Return the [X, Y] coordinate for the center point of the cell that contains the specified text.  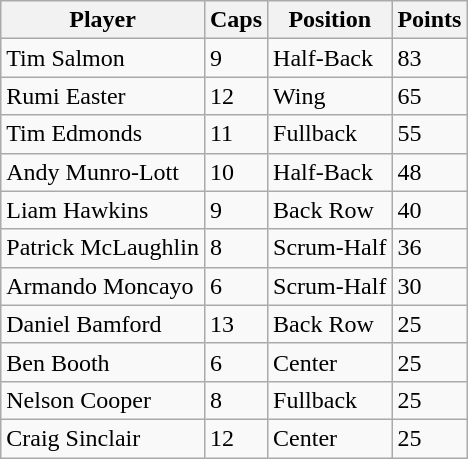
Tim Edmonds [103, 134]
Rumi Easter [103, 96]
Ben Booth [103, 362]
Wing [330, 96]
40 [430, 210]
Craig Sinclair [103, 438]
10 [236, 172]
11 [236, 134]
Tim Salmon [103, 58]
30 [430, 286]
Armando Moncayo [103, 286]
Patrick McLaughlin [103, 248]
Liam Hawkins [103, 210]
13 [236, 324]
48 [430, 172]
65 [430, 96]
Position [330, 20]
36 [430, 248]
55 [430, 134]
Caps [236, 20]
Nelson Cooper [103, 400]
Daniel Bamford [103, 324]
Player [103, 20]
Andy Munro-Lott [103, 172]
Points [430, 20]
83 [430, 58]
